For the text-containing cell, return its midpoint in [X, Y] coordinate format. 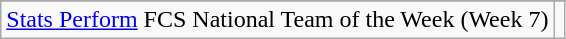
Stats Perform FCS National Team of the Week (Week 7) [278, 20]
